Capture the cell that displays the provided text and extract its (X, Y) central coordinate. 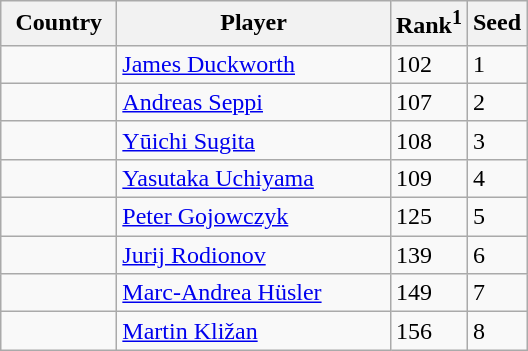
7 (496, 293)
Jurij Rodionov (254, 255)
109 (428, 178)
Yūichi Sugita (254, 140)
Peter Gojowczyk (254, 217)
Andreas Seppi (254, 102)
2 (496, 102)
3 (496, 140)
149 (428, 293)
Martin Kližan (254, 331)
139 (428, 255)
Yasutaka Uchiyama (254, 178)
8 (496, 331)
6 (496, 255)
102 (428, 64)
156 (428, 331)
James Duckworth (254, 64)
Country (59, 24)
4 (496, 178)
125 (428, 217)
5 (496, 217)
107 (428, 102)
Marc-Andrea Hüsler (254, 293)
1 (496, 64)
Player (254, 24)
Seed (496, 24)
108 (428, 140)
Rank1 (428, 24)
